Search for the cell housing the specified text and yield its (x, y) center coordinate. 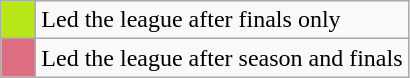
Led the league after finals only (222, 20)
Led the league after season and finals (222, 58)
